Identify which cell holds the provided text, then report its [x, y] central coordinate. 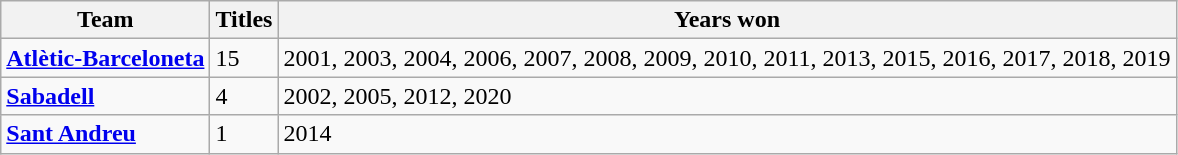
15 [244, 58]
2014 [727, 134]
2001, 2003, 2004, 2006, 2007, 2008, 2009, 2010, 2011, 2013, 2015, 2016, 2017, 2018, 2019 [727, 58]
1 [244, 134]
Sant Andreu [106, 134]
Sabadell [106, 96]
4 [244, 96]
Atlètic-Barceloneta [106, 58]
Team [106, 20]
2002, 2005, 2012, 2020 [727, 96]
Titles [244, 20]
Years won [727, 20]
